From the cell containing the given text, extract its center point as (x, y) coordinate. 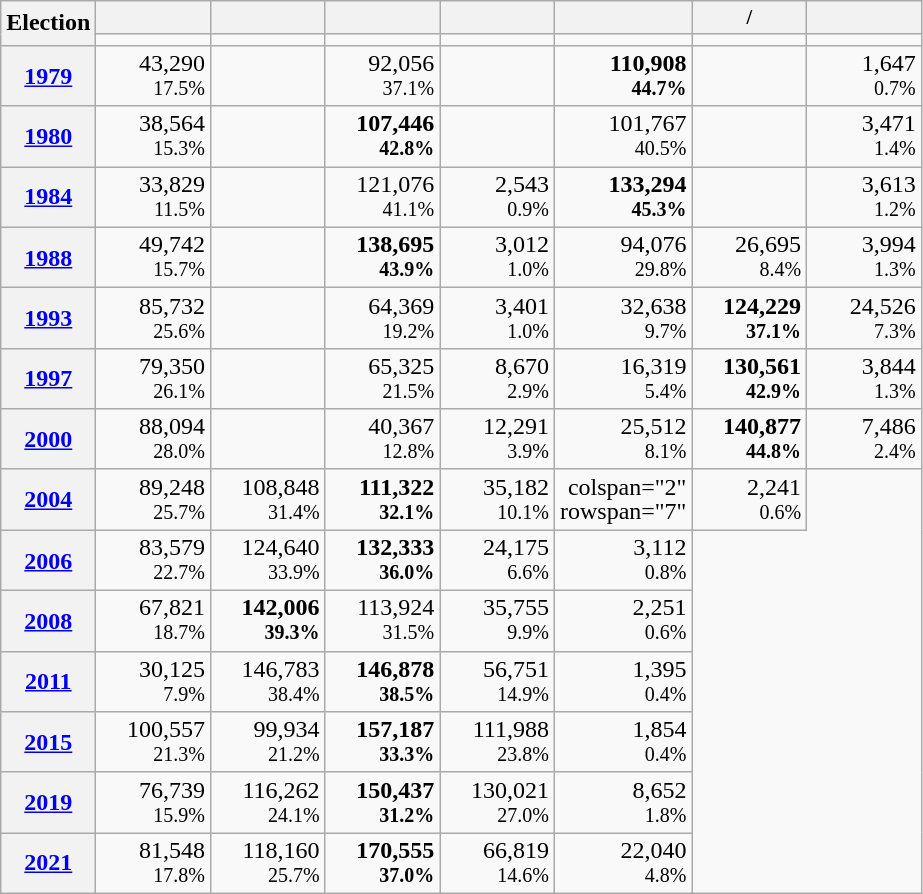
67,82118.7% (154, 622)
3,1120.8% (623, 560)
49,74215.7% (154, 258)
118,16025.7% (268, 864)
142,00639.3% (268, 622)
1,3950.4% (623, 682)
8,6702.9% (498, 378)
64,36919.2% (382, 318)
66,81914.6% (498, 864)
1,8540.4% (623, 742)
2,2510.6% (623, 622)
7,4862.4% (864, 440)
89,24825.7% (154, 500)
1980 (48, 136)
3,0121.0% (498, 258)
12,2913.9% (498, 440)
1988 (48, 258)
140,87744.8% (750, 440)
38,56415.3% (154, 136)
157,18733.3% (382, 742)
colspan="2" rowspan="7" (623, 500)
33,82911.5% (154, 198)
3,4011.0% (498, 318)
94,07629.8% (623, 258)
2019 (48, 802)
85,73225.6% (154, 318)
35,7559.9% (498, 622)
146,87838.5% (382, 682)
92,05637.1% (382, 76)
65,32521.5% (382, 378)
2000 (48, 440)
2015 (48, 742)
101,76740.5% (623, 136)
2021 (48, 864)
24,5267.3% (864, 318)
/ (750, 18)
3,8441.3% (864, 378)
1984 (48, 198)
130,56142.9% (750, 378)
170,55537.0% (382, 864)
79,35026.1% (154, 378)
107,44642.8% (382, 136)
2008 (48, 622)
121,07641.1% (382, 198)
88,09428.0% (154, 440)
25,5128.1% (623, 440)
30,1257.9% (154, 682)
124,22937.1% (750, 318)
113,92431.5% (382, 622)
110,90844.7% (623, 76)
116,26224.1% (268, 802)
2006 (48, 560)
35,18210.1% (498, 500)
56,75114.9% (498, 682)
81,54817.8% (154, 864)
100,55721.3% (154, 742)
2011 (48, 682)
130,02127.0% (498, 802)
8,6521.8% (623, 802)
3,6131.2% (864, 198)
124,64033.9% (268, 560)
76,73915.9% (154, 802)
150,43731.2% (382, 802)
1993 (48, 318)
138,69543.9% (382, 258)
22,0404.8% (623, 864)
111,32232.1% (382, 500)
1979 (48, 76)
1,6470.7% (864, 76)
16,3195.4% (623, 378)
83,57922.7% (154, 560)
1997 (48, 378)
43,29017.5% (154, 76)
133,29445.3% (623, 198)
2,2410.6% (750, 500)
3,9941.3% (864, 258)
2,5430.9% (498, 198)
99,93421.2% (268, 742)
146,78338.4% (268, 682)
2004 (48, 500)
Election (48, 24)
132,33336.0% (382, 560)
3,4711.4% (864, 136)
26,6958.4% (750, 258)
24,1756.6% (498, 560)
40,36712.8% (382, 440)
108,84831.4% (268, 500)
111,98823.8% (498, 742)
32,6389.7% (623, 318)
